Detect which cell encompasses the target text, then output its [X, Y] center coordinate. 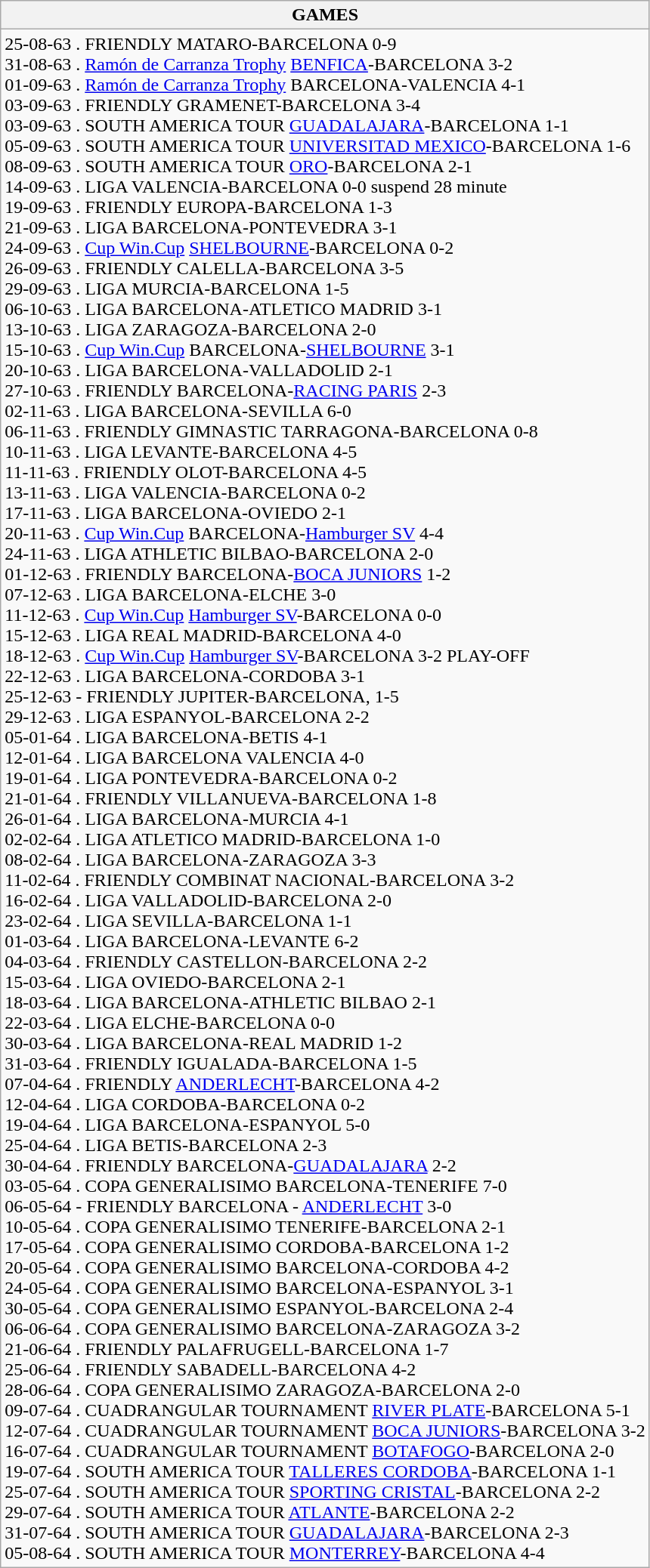
GAMES [325, 15]
